Return the [X, Y] coordinate for the center point of the cell that contains the specified text.  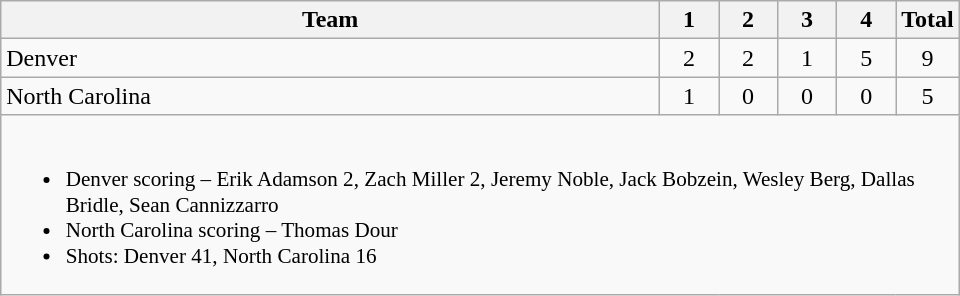
Denver [330, 58]
North Carolina [330, 96]
Total [928, 20]
4 [866, 20]
Team [330, 20]
9 [928, 58]
3 [808, 20]
